Pinpoint the cell where the given text exists, returning its (X, Y) midpoint coordinate. 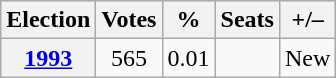
1993 (48, 58)
Votes (129, 20)
565 (129, 58)
Seats (247, 20)
0.01 (188, 58)
Election (48, 20)
New (307, 58)
% (188, 20)
+/– (307, 20)
